Output the (X, Y) coordinate of the center of the cell containing the given text.  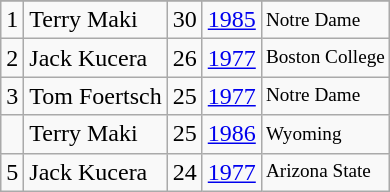
5 (12, 172)
30 (184, 20)
Tom Foertsch (96, 96)
2 (12, 58)
Arizona State (325, 172)
Boston College (325, 58)
1 (12, 20)
Wyoming (325, 134)
3 (12, 96)
26 (184, 58)
1986 (232, 134)
1985 (232, 20)
24 (184, 172)
